Determine the [X, Y] coordinate at the center of the cell enclosing the given text.  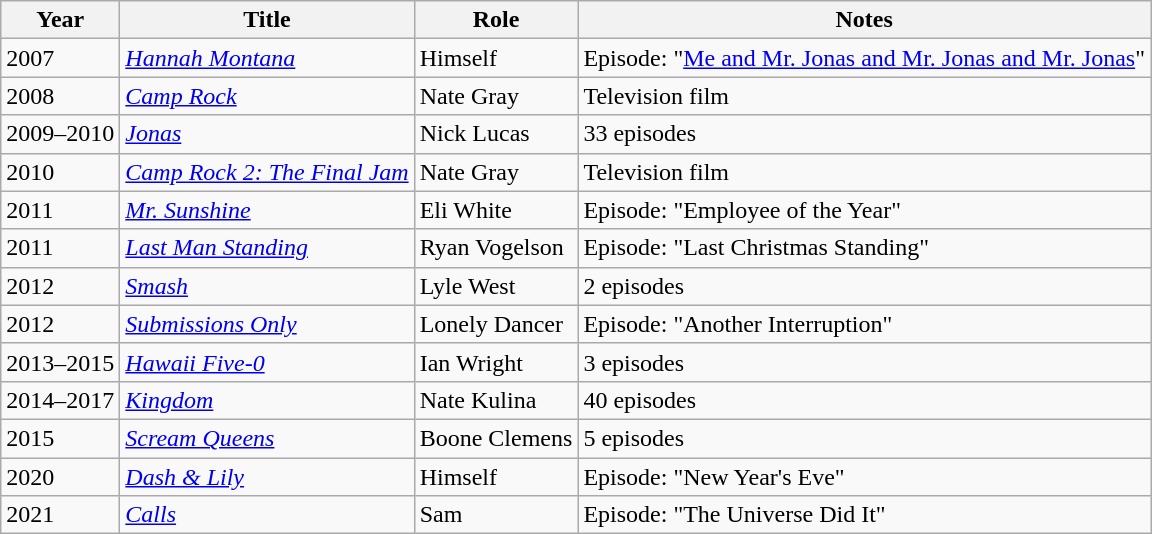
2009–2010 [60, 134]
Year [60, 20]
Ian Wright [496, 362]
5 episodes [864, 438]
Lyle West [496, 286]
Boone Clemens [496, 438]
Mr. Sunshine [267, 210]
Lonely Dancer [496, 324]
2007 [60, 58]
Sam [496, 515]
Calls [267, 515]
Episode: "Me and Mr. Jonas and Mr. Jonas and Mr. Jonas" [864, 58]
2015 [60, 438]
Hannah Montana [267, 58]
33 episodes [864, 134]
2013–2015 [60, 362]
Title [267, 20]
Nate Kulina [496, 400]
Role [496, 20]
Submissions Only [267, 324]
Camp Rock [267, 96]
Notes [864, 20]
Jonas [267, 134]
Smash [267, 286]
2021 [60, 515]
40 episodes [864, 400]
2010 [60, 172]
Camp Rock 2: The Final Jam [267, 172]
Episode: "New Year's Eve" [864, 477]
2008 [60, 96]
Dash & Lily [267, 477]
Episode: "The Universe Did It" [864, 515]
Nick Lucas [496, 134]
2020 [60, 477]
Eli White [496, 210]
Episode: "Another Interruption" [864, 324]
Episode: "Employee of the Year" [864, 210]
Ryan Vogelson [496, 248]
Episode: "Last Christmas Standing" [864, 248]
Scream Queens [267, 438]
Hawaii Five-0 [267, 362]
3 episodes [864, 362]
Kingdom [267, 400]
2 episodes [864, 286]
2014–2017 [60, 400]
Last Man Standing [267, 248]
